Locate the cell with the specified text and output its (x, y) center coordinate. 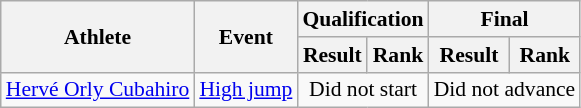
Event (246, 36)
Hervé Orly Cubahiro (98, 90)
Did not advance (505, 90)
Final (505, 19)
Did not start (362, 90)
Qualification (362, 19)
High jump (246, 90)
Athlete (98, 36)
